Locate the cell with the specified text and output its (X, Y) center coordinate. 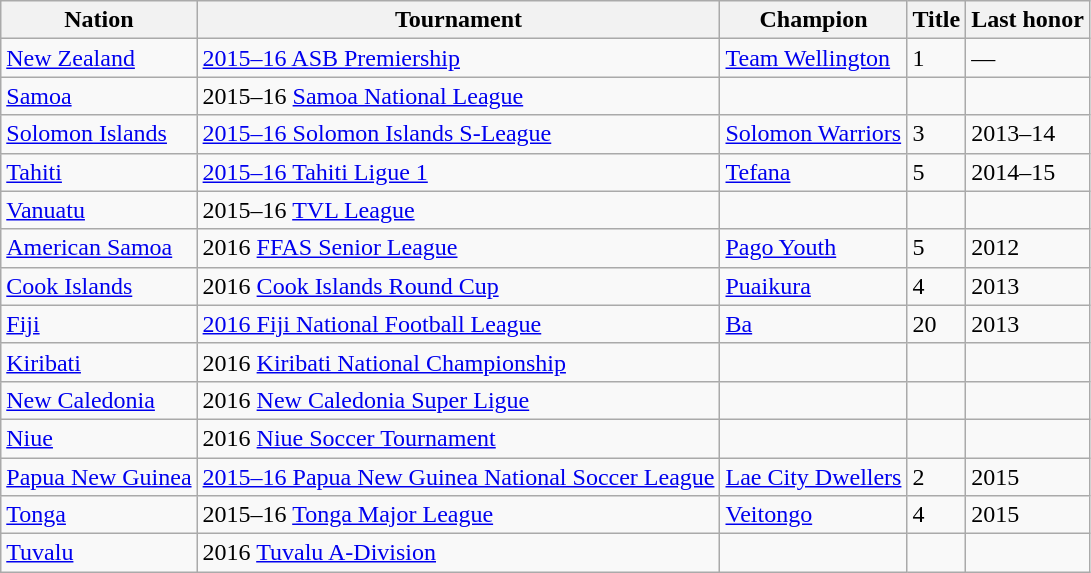
Papua New Guinea (99, 477)
New Caledonia (99, 400)
2 (936, 477)
— (1028, 58)
2016 FFAS Senior League (458, 248)
2015–16 Papua New Guinea National Soccer League (458, 477)
Tefana (814, 172)
2016 Kiribati National Championship (458, 362)
2015–16 Tahiti Ligue 1 (458, 172)
2016 Cook Islands Round Cup (458, 286)
Title (936, 20)
Puaikura (814, 286)
Tahiti (99, 172)
Fiji (99, 324)
Tonga (99, 515)
2016 Tuvalu A-Division (458, 553)
2014–15 (1028, 172)
2013–14 (1028, 134)
Tuvalu (99, 553)
American Samoa (99, 248)
3 (936, 134)
Niue (99, 438)
Ba (814, 324)
Kiribati (99, 362)
Lae City Dwellers (814, 477)
2016 New Caledonia Super Ligue (458, 400)
2015–16 Samoa National League (458, 96)
Last honor (1028, 20)
2015–16 ASB Premiership (458, 58)
Pago Youth (814, 248)
1 (936, 58)
2016 Fiji National Football League (458, 324)
Solomon Islands (99, 134)
Nation (99, 20)
Cook Islands (99, 286)
Veitongo (814, 515)
20 (936, 324)
2012 (1028, 248)
Samoa (99, 96)
Vanuatu (99, 210)
2015–16 Tonga Major League (458, 515)
Champion (814, 20)
Solomon Warriors (814, 134)
New Zealand (99, 58)
2016 Niue Soccer Tournament (458, 438)
Team Wellington (814, 58)
Tournament (458, 20)
2015–16 Solomon Islands S-League (458, 134)
2015–16 TVL League (458, 210)
